Provide the [X, Y] coordinate of the cell's center where the given text is located.  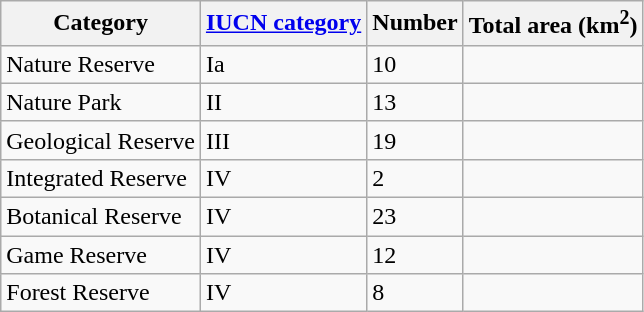
19 [415, 140]
Game Reserve [101, 255]
Integrated Reserve [101, 178]
Total area (km2) [553, 24]
Ia [283, 64]
Geological Reserve [101, 140]
8 [415, 293]
Nature Reserve [101, 64]
23 [415, 217]
12 [415, 255]
III [283, 140]
Number [415, 24]
Category [101, 24]
II [283, 102]
Botanical Reserve [101, 217]
10 [415, 64]
13 [415, 102]
Nature Park [101, 102]
IUCN category [283, 24]
Forest Reserve [101, 293]
2 [415, 178]
